Detect which cell encompasses the target text, then output its (X, Y) center coordinate. 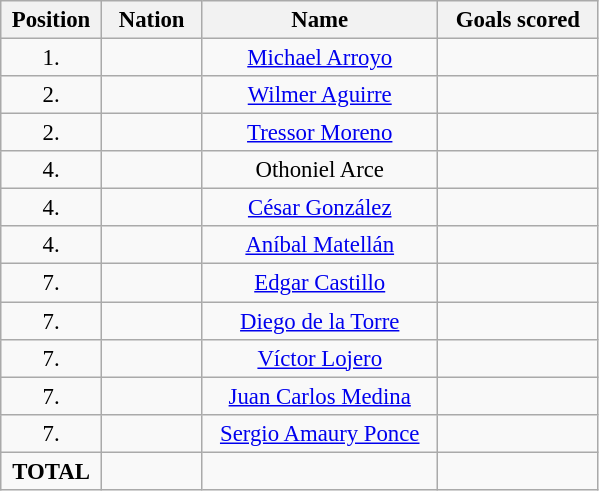
Víctor Lojero (320, 358)
Othoniel Arce (320, 170)
Goals scored (518, 20)
Edgar Castillo (320, 283)
Name (320, 20)
Juan Carlos Medina (320, 396)
Wilmer Aguirre (320, 95)
TOTAL (52, 471)
Michael Arroyo (320, 58)
1. (52, 58)
Sergio Amaury Ponce (320, 433)
César González (320, 208)
Tressor Moreno (320, 133)
Position (52, 20)
Nation (152, 20)
Diego de la Torre (320, 321)
Aníbal Matellán (320, 245)
